Output the [X, Y] coordinate of the center of the cell containing the given text.  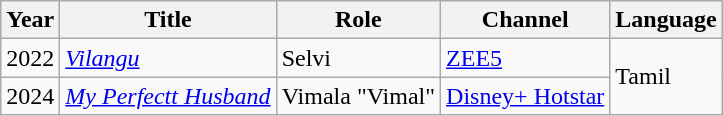
My Perfectt Husband [168, 96]
Channel [526, 20]
Selvi [358, 58]
Disney+ Hotstar [526, 96]
Title [168, 20]
Year [30, 20]
Vimala "Vimal" [358, 96]
Tamil [666, 77]
ZEE5 [526, 58]
Language [666, 20]
Vilangu [168, 58]
Role [358, 20]
2024 [30, 96]
2022 [30, 58]
